Capture the cell that displays the provided text and extract its (X, Y) central coordinate. 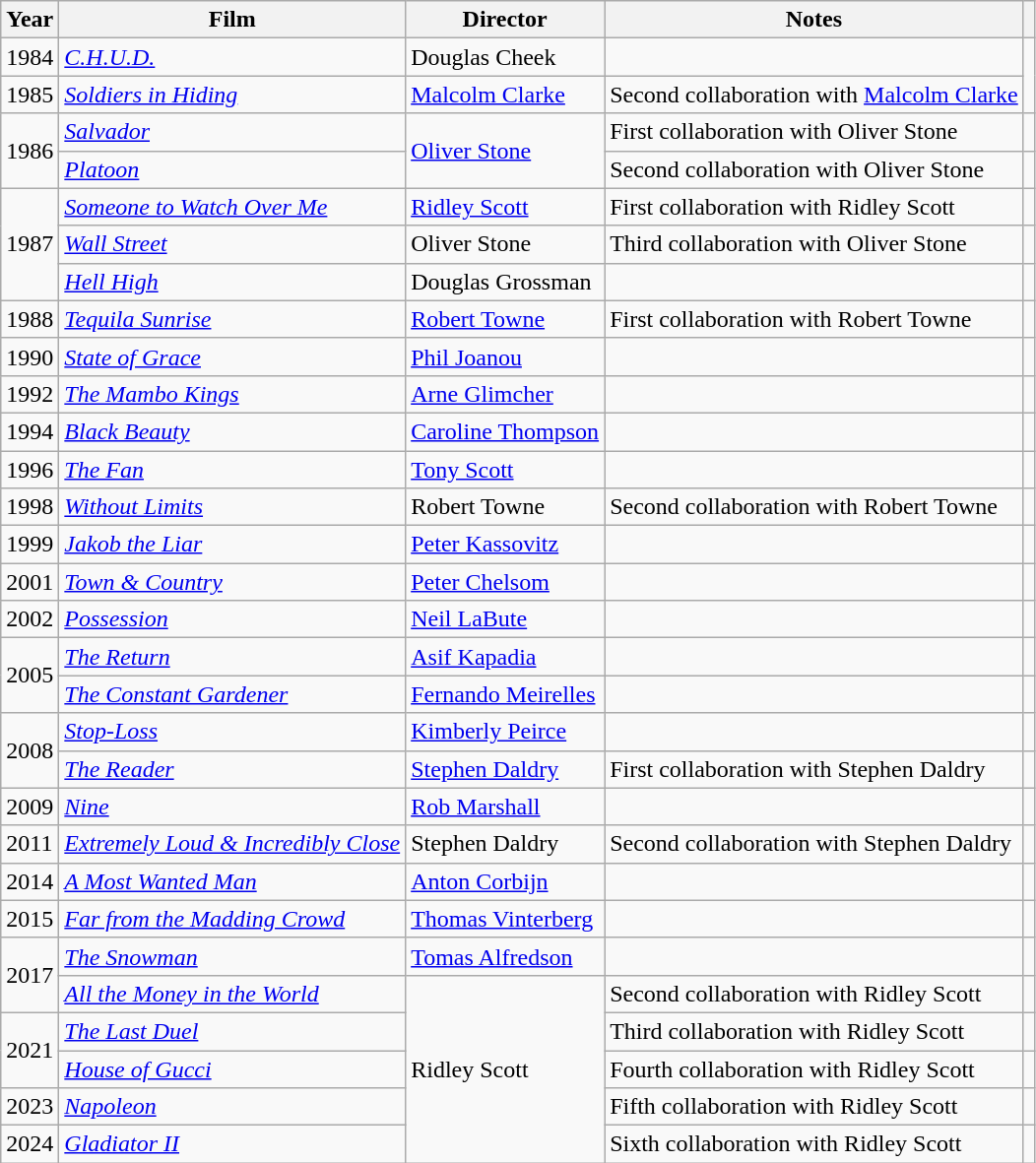
1999 (30, 545)
Film (232, 20)
1992 (30, 394)
Douglas Grossman (505, 282)
Second collaboration with Stephen Daldry (814, 844)
Third collaboration with Ridley Scott (814, 1031)
2001 (30, 582)
2024 (30, 1144)
A Most Wanted Man (232, 881)
1988 (30, 319)
All the Money in the World (232, 994)
The Return (232, 657)
Tequila Sunrise (232, 319)
1985 (30, 95)
First collaboration with Stephen Daldry (814, 769)
2015 (30, 919)
Tony Scott (505, 470)
Nine (232, 807)
The Mambo Kings (232, 394)
Asif Kapadia (505, 657)
2017 (30, 975)
Fourth collaboration with Ridley Scott (814, 1068)
First collaboration with Robert Towne (814, 319)
Arne Glimcher (505, 394)
Gladiator II (232, 1144)
Stop-Loss (232, 732)
Fernando Meirelles (505, 694)
Salvador (232, 132)
2014 (30, 881)
Wall Street (232, 244)
2002 (30, 619)
1996 (30, 470)
The Reader (232, 769)
1998 (30, 507)
1990 (30, 356)
Napoleon (232, 1107)
1984 (30, 57)
1994 (30, 431)
Douglas Cheek (505, 57)
The Last Duel (232, 1031)
Director (505, 20)
Possession (232, 619)
Soldiers in Hiding (232, 95)
2009 (30, 807)
Without Limits (232, 507)
House of Gucci (232, 1068)
Extremely Loud & Incredibly Close (232, 844)
Second collaboration with Oliver Stone (814, 169)
Year (30, 20)
Second collaboration with Ridley Scott (814, 994)
First collaboration with Ridley Scott (814, 207)
1987 (30, 244)
Sixth collaboration with Ridley Scott (814, 1144)
Far from the Madding Crowd (232, 919)
Tomas Alfredson (505, 956)
Peter Chelsom (505, 582)
Caroline Thompson (505, 431)
Platoon (232, 169)
2011 (30, 844)
First collaboration with Oliver Stone (814, 132)
1986 (30, 151)
Fifth collaboration with Ridley Scott (814, 1107)
The Fan (232, 470)
C.H.U.D. (232, 57)
Anton Corbijn (505, 881)
Neil LaBute (505, 619)
Second collaboration with Malcolm Clarke (814, 95)
Phil Joanou (505, 356)
Someone to Watch Over Me (232, 207)
Rob Marshall (505, 807)
The Snowman (232, 956)
The Constant Gardener (232, 694)
Black Beauty (232, 431)
Peter Kassovitz (505, 545)
Thomas Vinterberg (505, 919)
Second collaboration with Robert Towne (814, 507)
Malcolm Clarke (505, 95)
Kimberly Peirce (505, 732)
2005 (30, 676)
Town & Country (232, 582)
State of Grace (232, 356)
2023 (30, 1107)
Jakob the Liar (232, 545)
Third collaboration with Oliver Stone (814, 244)
2008 (30, 750)
Hell High (232, 282)
Notes (814, 20)
2021 (30, 1050)
